Identify which cell holds the provided text, then report its [x, y] central coordinate. 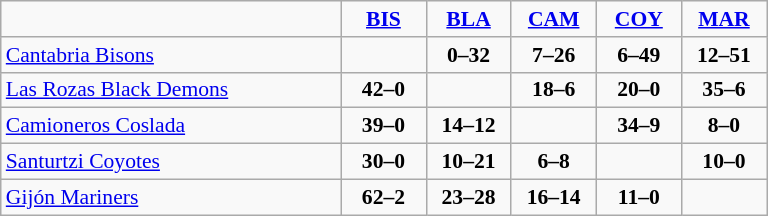
23–28 [468, 197]
Cantabria Bisons [171, 55]
18–6 [554, 90]
11–0 [638, 197]
6–8 [554, 162]
14–12 [468, 126]
30–0 [384, 162]
10–0 [724, 162]
BIS [384, 19]
39–0 [384, 126]
COY [638, 19]
8–0 [724, 126]
Las Rozas Black Demons [171, 90]
42–0 [384, 90]
10–21 [468, 162]
0–32 [468, 55]
Santurtzi Coyotes [171, 162]
6–49 [638, 55]
16–14 [554, 197]
Gijón Mariners [171, 197]
12–51 [724, 55]
BLA [468, 19]
CAM [554, 19]
Camioneros Coslada [171, 126]
35–6 [724, 90]
34–9 [638, 126]
62–2 [384, 197]
7–26 [554, 55]
MAR [724, 19]
20–0 [638, 90]
